Return the (X, Y) coordinate for the center point of the cell that contains the specified text.  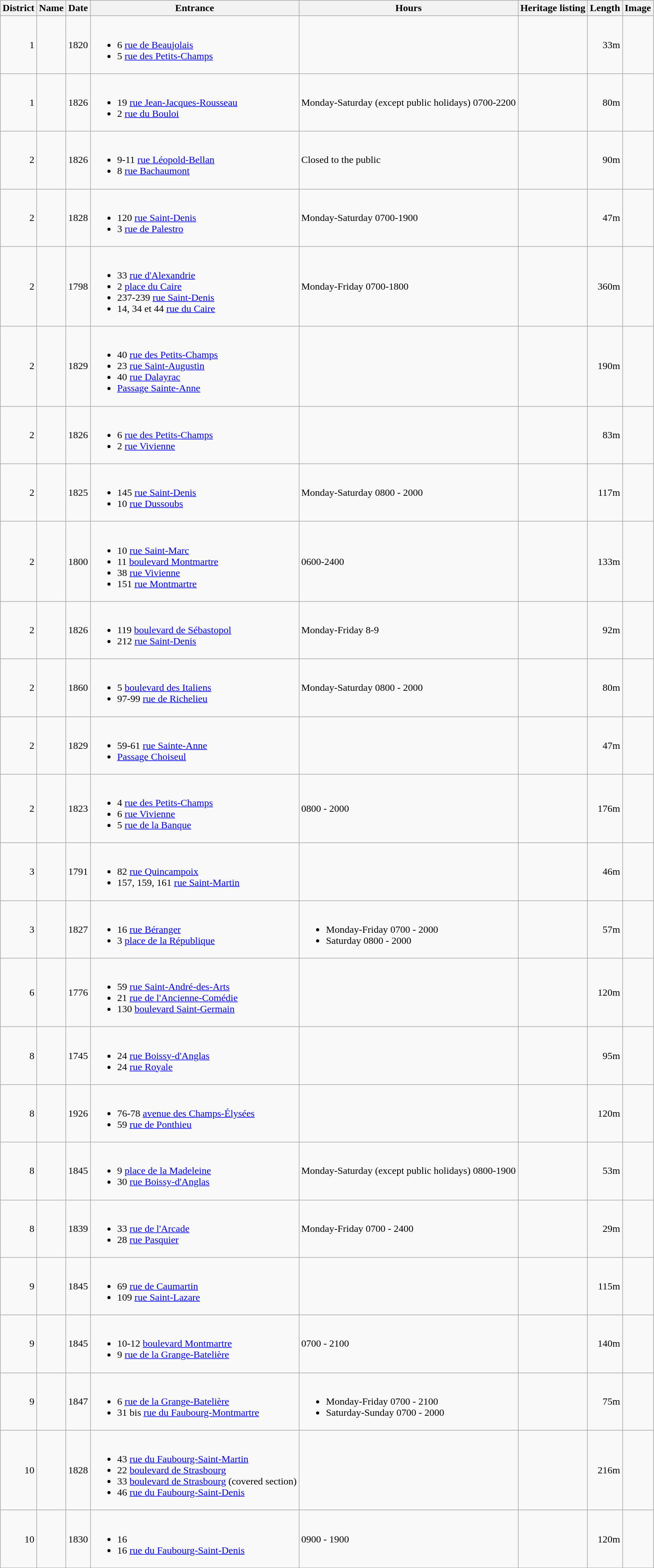
119 boulevard de Sébastopol212 rue Saint-Denis (194, 630)
Hours (408, 8)
Monday-Friday 0700 - 2100Saturday-Sunday 0700 - 2000 (408, 1401)
4 rue des Petits-Champs6 rue Vivienne5 rue de la Banque (194, 809)
0600-2400 (408, 561)
1823 (78, 809)
Name (51, 8)
19 rue Jean-Jacques-Rousseau2 rue du Bouloi (194, 102)
1820 (78, 45)
133m (605, 561)
5 boulevard des Italiens97-99 rue de Richelieu (194, 688)
59 rue Saint-André-des-Arts21 rue de l'Ancienne-Comédie130 boulevard Saint-Germain (194, 992)
1926 (78, 1113)
1745 (78, 1056)
Monday-Friday 0700-1800 (408, 286)
6 rue de Beaujolais5 rue des Petits-Champs (194, 45)
216m (605, 1470)
Monday-Friday 0700 - 2400 (408, 1229)
90m (605, 160)
75m (605, 1401)
1798 (78, 286)
Closed to the public (408, 160)
33m (605, 45)
95m (605, 1056)
1791 (78, 872)
1830 (78, 1539)
10 rue Saint-Marc11 boulevard Montmartre38 rue Vivienne151 rue Montmartre (194, 561)
9 place de la Madeleine30 rue Boissy-d'Anglas (194, 1171)
6 rue des Petits-Champs2 rue Vivienne (194, 435)
140m (605, 1344)
Monday-Saturday 0700-1900 (408, 218)
190m (605, 366)
16 16 rue du Faubourg-Saint-Denis (194, 1539)
115m (605, 1286)
120 rue Saint-Denis3 rue de Palestro (194, 218)
43 rue du Faubourg-Saint-Martin22 boulevard de Strasbourg33 boulevard de Strasbourg (covered section)46 rue du Faubourg-Saint-Denis (194, 1470)
117m (605, 492)
Monday-Friday 8-9 (408, 630)
92m (605, 630)
69 rue de Caumartin109 rue Saint-Lazare (194, 1286)
1839 (78, 1229)
46m (605, 872)
40 rue des Petits-Champs23 rue Saint-Augustin40 rue DalayracPassage Sainte-Anne (194, 366)
59-61 rue Sainte-AnnePassage Choiseul (194, 746)
176m (605, 809)
76-78 avenue des Champs-Élysées59 rue de Ponthieu (194, 1113)
9-11 rue Léopold-Bellan8 rue Bachaumont (194, 160)
1847 (78, 1401)
33 rue de l'Arcade28 rue Pasquier (194, 1229)
53m (605, 1171)
29m (605, 1229)
10-12 boulevard Montmartre9 rue de la Grange-Batelière (194, 1344)
1860 (78, 688)
Monday-Friday 0700 - 2000Saturday 0800 - 2000 (408, 929)
24 rue Boissy-d'Anglas24 rue Royale (194, 1056)
33 rue d'Alexandrie2 place du Caire237-239 rue Saint-Denis14, 34 et 44 rue du Caire (194, 286)
83m (605, 435)
Image (638, 8)
6 (19, 992)
Monday-Saturday (except public holidays) 0800-1900 (408, 1171)
1825 (78, 492)
District (19, 8)
82 rue Quincampoix157, 159, 161 rue Saint-Martin (194, 872)
1776 (78, 992)
6 rue de la Grange-Batelière31 bis rue du Faubourg-Montmartre (194, 1401)
0800 - 2000 (408, 809)
16 rue Béranger3 place de la République (194, 929)
Entrance (194, 8)
0700 - 2100 (408, 1344)
Length (605, 8)
Heritage listing (553, 8)
145 rue Saint-Denis10 rue Dussoubs (194, 492)
Monday-Saturday (except public holidays) 0700-2200 (408, 102)
1827 (78, 929)
Date (78, 8)
360m (605, 286)
57m (605, 929)
0900 - 1900 (408, 1539)
1800 (78, 561)
